Scan for the cell matching the given text and deliver its (x, y) coordinate at center. 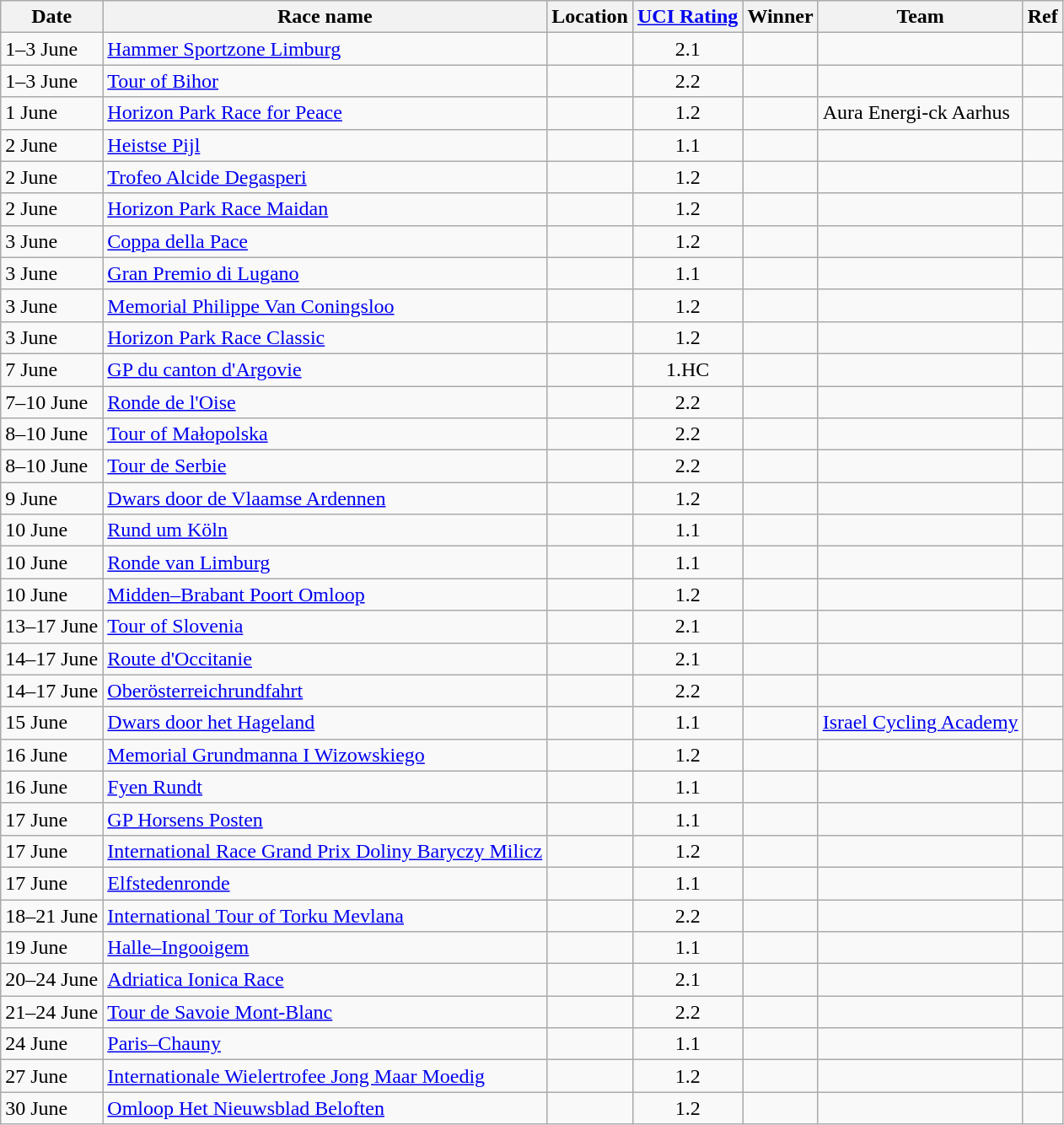
9 June (52, 498)
Race name (325, 17)
Dwars door de Vlaamse Ardennen (325, 498)
Horizon Park Race Maidan (325, 209)
International Race Grand Prix Doliny Baryczy Milicz (325, 851)
1.HC (687, 369)
Team (921, 17)
18–21 June (52, 915)
1 June (52, 113)
Ref (1042, 17)
GP du canton d'Argovie (325, 369)
Date (52, 17)
24 June (52, 1044)
27 June (52, 1076)
Ronde van Limburg (325, 562)
Ronde de l'Oise (325, 402)
Omloop Het Nieuwsblad Beloften (325, 1108)
Internationale Wielertrofee Jong Maar Moedig (325, 1076)
Midden–Brabant Poort Omloop (325, 595)
Aura Energi-ck Aarhus (921, 113)
Dwars door het Hageland (325, 723)
30 June (52, 1108)
21–24 June (52, 1012)
International Tour of Torku Mevlana (325, 915)
Winner (781, 17)
Tour of Bihor (325, 81)
Oberösterreichrundfahrt (325, 691)
7–10 June (52, 402)
Gran Premio di Lugano (325, 273)
20–24 June (52, 980)
Tour of Małopolska (325, 434)
Route d'Occitanie (325, 659)
Fyen Rundt (325, 787)
Memorial Grundmanna I Wizowskiego (325, 755)
GP Horsens Posten (325, 819)
Tour de Serbie (325, 466)
Memorial Philippe Van Coningsloo (325, 305)
Heistse Pijl (325, 145)
13–17 June (52, 627)
15 June (52, 723)
Coppa della Pace (325, 241)
Israel Cycling Academy (921, 723)
Hammer Sportzone Limburg (325, 49)
Tour of Slovenia (325, 627)
Horizon Park Race for Peace (325, 113)
Horizon Park Race Classic (325, 337)
Trofeo Alcide Degasperi (325, 177)
7 June (52, 369)
UCI Rating (687, 17)
Adriatica Ionica Race (325, 980)
Location (590, 17)
Halle–Ingooigem (325, 948)
Tour de Savoie Mont-Blanc (325, 1012)
19 June (52, 948)
Elfstedenronde (325, 883)
Paris–Chauny (325, 1044)
Rund um Köln (325, 530)
